For the text-containing cell, return its midpoint in [X, Y] coordinate format. 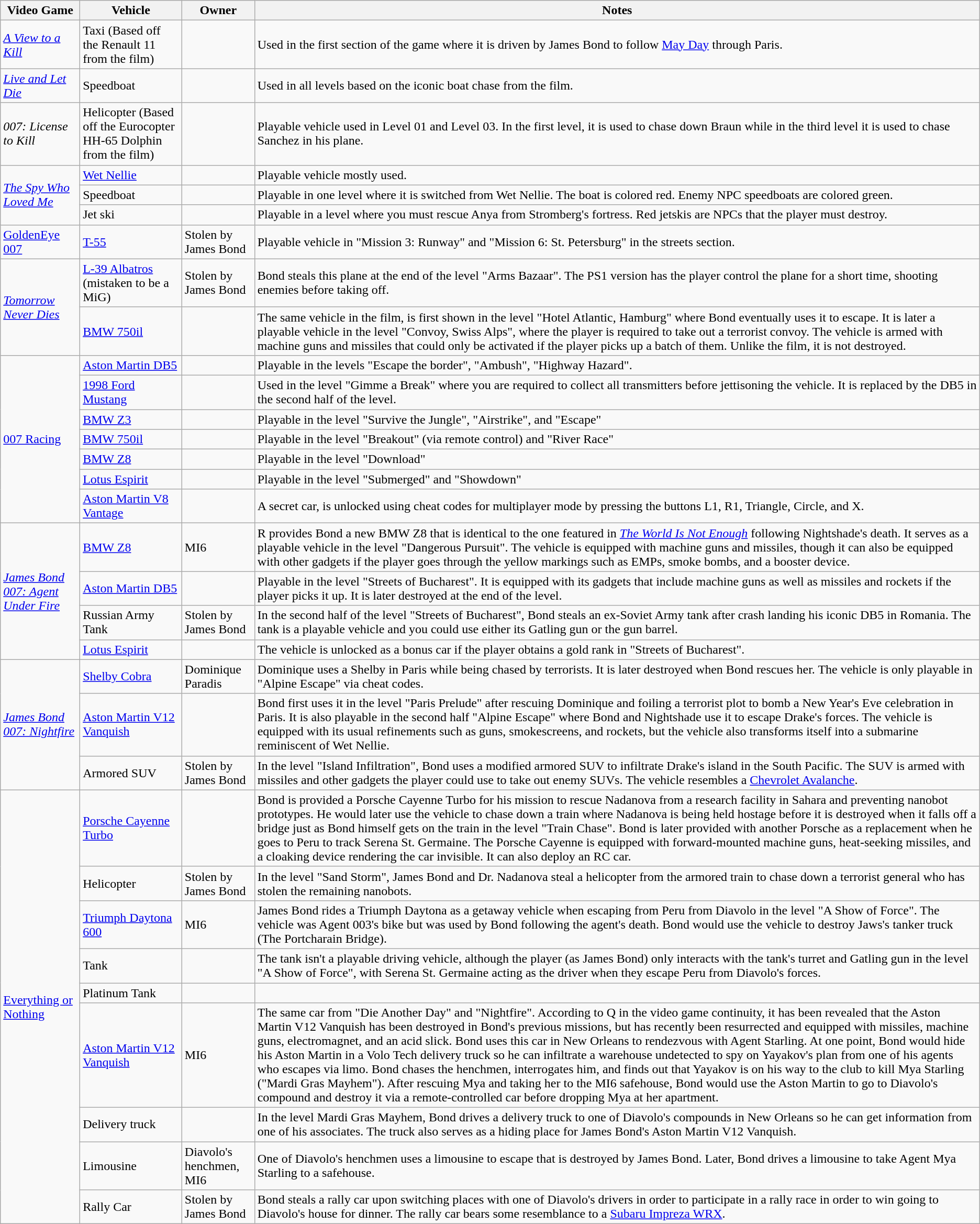
Diavolo's henchmen, MI6 [218, 1166]
007: License to Kill [40, 134]
Everything or Nothing [40, 1007]
Helicopter (Based off the Eurocopter HH-65 Dolphin from the film) [131, 134]
Taxi (Based off the Renault 11 from the film) [131, 45]
Playable in the levels "Escape the border", "Ambush", "Highway Hazard". [617, 365]
Platinum Tank [131, 993]
Owner [218, 10]
Aston Martin V8 Vantage [131, 506]
Tank [131, 966]
T-55 [131, 242]
Video Game [40, 10]
James Bond 007: Agent Under Fire [40, 591]
Live and Let Die [40, 86]
Jet ski [131, 215]
GoldenEye 007 [40, 242]
Playable vehicle mostly used. [617, 175]
Rally Car [131, 1207]
Playable in one level where it is switched from Wet Nellie. The boat is colored red. Enemy NPC speedboats are colored green. [617, 195]
BMW Z3 [131, 420]
Russian Army Tank [131, 622]
A secret car, is unlocked using cheat codes for multiplayer mode by pressing the buttons L1, R1, Triangle, Circle, and X. [617, 506]
Shelby Cobra [131, 677]
Delivery truck [131, 1125]
Helicopter [131, 883]
Vehicle [131, 10]
Playable vehicle in "Mission 3: Runway" and "Mission 6: St. Petersburg" in the streets section. [617, 242]
The vehicle is unlocked as a bonus car if the player obtains a gold rank in "Streets of Bucharest". [617, 649]
Wet Nellie [131, 175]
Used in the first section of the game where it is driven by James Bond to follow May Day through Paris. [617, 45]
A View to a Kill [40, 45]
Limousine [131, 1166]
Playable in the level "Submerged" and "Showdown" [617, 479]
James Bond 007: Nightfire [40, 725]
Tomorrow Never Dies [40, 307]
Playable in the level "Survive the Jungle", "Airstrike", and "Escape" [617, 420]
Playable in the level "Download" [617, 459]
Notes [617, 10]
The Spy Who Loved Me [40, 195]
Porsche Cayenne Turbo [131, 828]
Used in all levels based on the iconic boat chase from the film. [617, 86]
Triumph Daytona 600 [131, 924]
L-39 Albatros (mistaken to be a MiG) [131, 283]
Armored SUV [131, 773]
Dominique Paradis [218, 677]
1998 Ford Mustang [131, 392]
Playable in a level where you must rescue Anya from Stromberg's fortress. Red jetskis are NPCs that the player must destroy. [617, 215]
Playable in the level "Breakout" (via remote control) and "River Race" [617, 439]
007 Racing [40, 439]
